Find where the given text appears and provide that cell's center as [X, Y] coordinate. 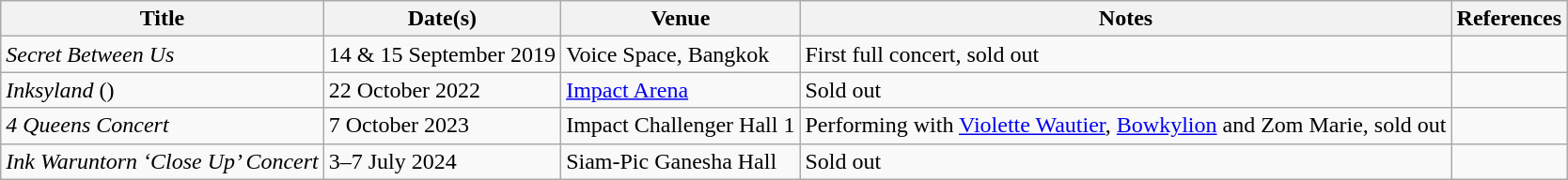
Impact Arena [681, 90]
7 October 2023 [442, 126]
Notes [1126, 19]
Siam-Pic Ganesha Hall [681, 161]
22 October 2022 [442, 90]
Secret Between Us [163, 54]
4 Queens Concert [163, 126]
Date(s) [442, 19]
Voice Space, Bangkok [681, 54]
3–7 July 2024 [442, 161]
Inksyland () [163, 90]
Ink Waruntorn ‘Close Up’ Concert [163, 161]
Venue [681, 19]
Title [163, 19]
References [1510, 19]
First full concert, sold out [1126, 54]
Performing with Violette Wautier, Bowkylion and Zom Marie, sold out [1126, 126]
14 & 15 September 2019 [442, 54]
Impact Challenger Hall 1 [681, 126]
